Capture the cell that displays the provided text and extract its (x, y) central coordinate. 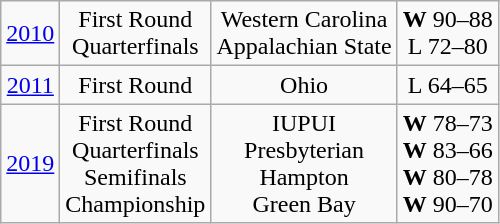
2019 (30, 164)
First Round (136, 85)
First RoundQuarterfinalsSemifinalsChampionship (136, 164)
W 90–88L 72–80 (448, 34)
Western CarolinaAppalachian State (304, 34)
W 78–73W 83–66W 80–78W 90–70 (448, 164)
Ohio (304, 85)
2010 (30, 34)
First RoundQuarterfinals (136, 34)
L 64–65 (448, 85)
IUPUIPresbyterianHamptonGreen Bay (304, 164)
2011 (30, 85)
